Return the [X, Y] coordinate for the center point of the cell that contains the specified text.  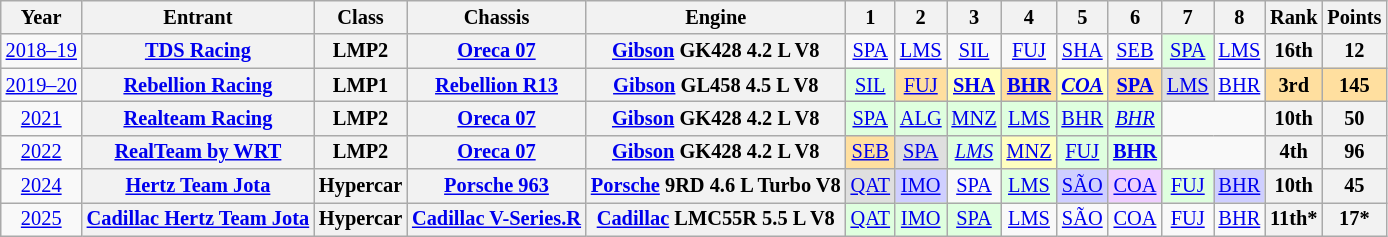
Points [1354, 17]
Rebellion R13 [496, 85]
12 [1354, 51]
Hertz Team Jota [198, 186]
RealTeam by WRT [198, 152]
Cadillac V-Series.R [496, 219]
17* [1354, 219]
96 [1354, 152]
2019–20 [42, 85]
8 [1240, 17]
4 [1028, 17]
4th [1294, 152]
Realteam Racing [198, 118]
Class [360, 17]
Cadillac LMC55R 5.5 L V8 [716, 219]
Rebellion Racing [198, 85]
Rank [1294, 17]
2025 [42, 219]
ALG [921, 118]
145 [1354, 85]
Chassis [496, 17]
6 [1135, 17]
3rd [1294, 85]
Gibson GL458 4.5 L V8 [716, 85]
Porsche 963 [496, 186]
2021 [42, 118]
2 [921, 17]
1 [870, 17]
50 [1354, 118]
TDS Racing [198, 51]
Engine [716, 17]
Cadillac Hertz Team Jota [198, 219]
45 [1354, 186]
5 [1082, 17]
11th* [1294, 219]
2022 [42, 152]
Entrant [198, 17]
LMP1 [360, 85]
7 [1188, 17]
Year [42, 17]
2018–19 [42, 51]
16th [1294, 51]
Porsche 9RD 4.6 L Turbo V8 [716, 186]
3 [974, 17]
2024 [42, 186]
